Find where the given text appears and provide that cell's center as [x, y] coordinate. 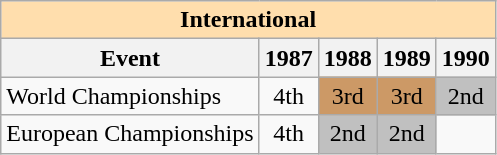
Event [130, 58]
European Championships [130, 134]
1990 [466, 58]
1989 [406, 58]
World Championships [130, 96]
1988 [348, 58]
1987 [288, 58]
International [248, 20]
